Find where the given text appears and provide that cell's center as (x, y) coordinate. 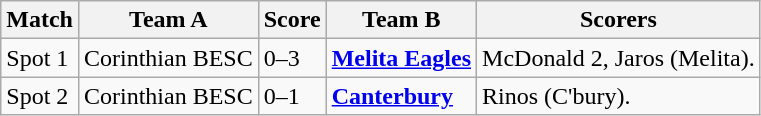
Score (292, 20)
0–3 (292, 58)
Spot 2 (40, 96)
Spot 1 (40, 58)
Team B (401, 20)
Scorers (619, 20)
Match (40, 20)
Team A (168, 20)
0–1 (292, 96)
Rinos (C'bury). (619, 96)
Melita Eagles (401, 58)
McDonald 2, Jaros (Melita). (619, 58)
Canterbury (401, 96)
